Locate the cell with the specified text and output its (x, y) center coordinate. 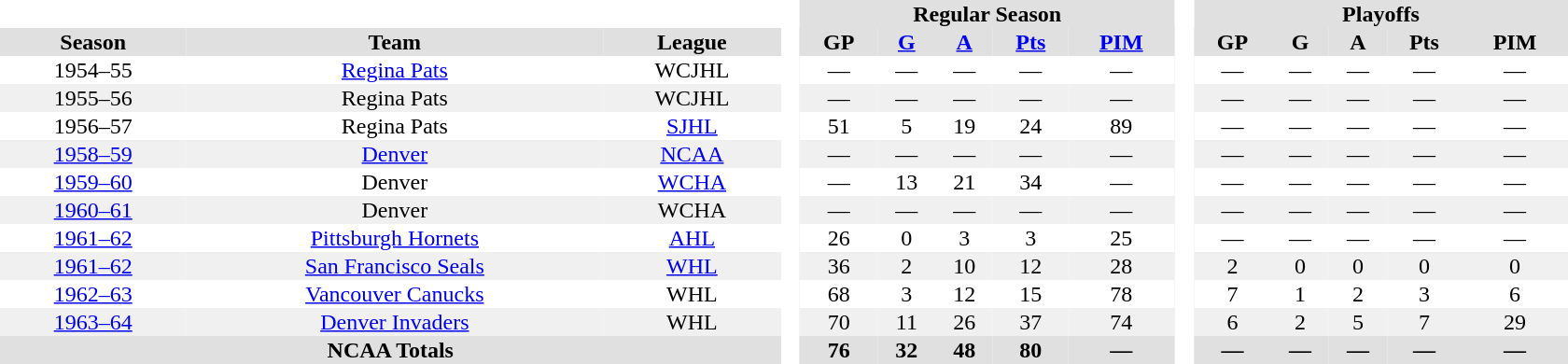
28 (1121, 266)
Playoffs (1381, 14)
Denver Invaders (394, 322)
SJHL (692, 126)
21 (964, 182)
Team (394, 42)
11 (906, 322)
1954–55 (93, 70)
1956–57 (93, 126)
37 (1030, 322)
78 (1121, 294)
League (692, 42)
NCAA (692, 154)
AHL (692, 238)
1960–61 (93, 210)
32 (906, 350)
NCAA Totals (390, 350)
San Francisco Seals (394, 266)
25 (1121, 238)
51 (838, 126)
Season (93, 42)
24 (1030, 126)
29 (1515, 322)
1963–64 (93, 322)
80 (1030, 350)
15 (1030, 294)
1 (1300, 294)
1959–60 (93, 182)
76 (838, 350)
74 (1121, 322)
36 (838, 266)
Vancouver Canucks (394, 294)
34 (1030, 182)
10 (964, 266)
1958–59 (93, 154)
89 (1121, 126)
70 (838, 322)
1955–56 (93, 98)
Regular Season (987, 14)
68 (838, 294)
19 (964, 126)
48 (964, 350)
1962–63 (93, 294)
13 (906, 182)
Pittsburgh Hornets (394, 238)
